Search for the cell housing the specified text and yield its (X, Y) center coordinate. 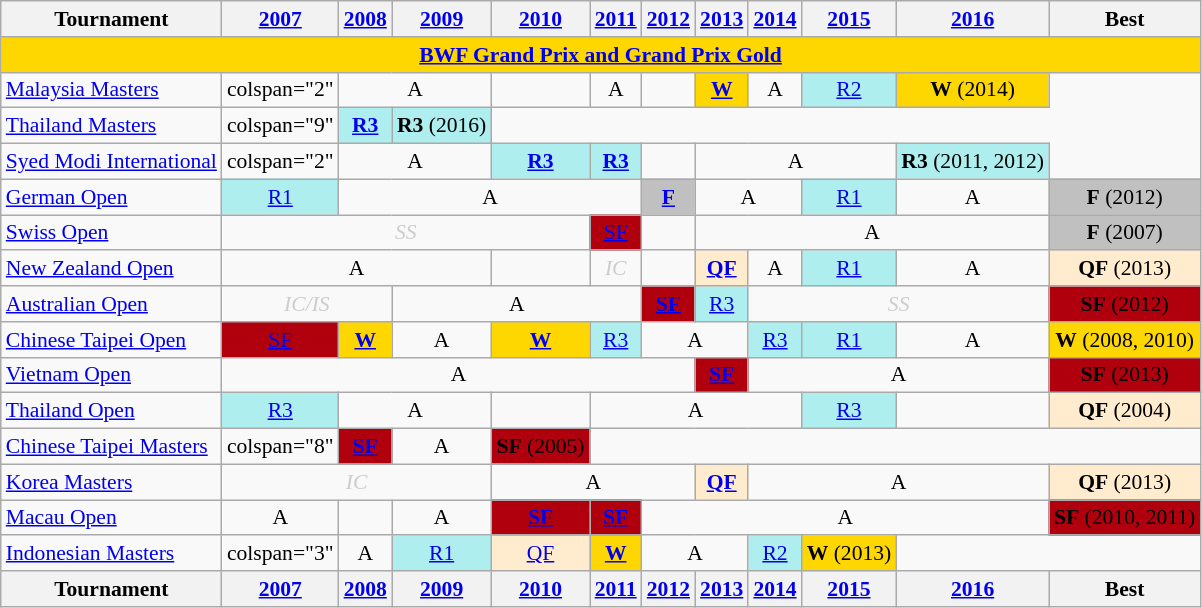
R3 (2011, 2012) (972, 162)
W (2013) (850, 554)
F (2012) (1124, 197)
R3 (2016) (442, 126)
Chinese Taipei Masters (112, 447)
W (2014) (972, 90)
Chinese Taipei Open (112, 340)
New Zealand Open (112, 269)
Syed Modi International (112, 162)
SF (2005) (540, 447)
Malaysia Masters (112, 90)
Swiss Open (112, 233)
Korea Masters (112, 482)
F (668, 197)
QF (2004) (1124, 411)
Thailand Masters (112, 126)
SF (2013) (1124, 375)
SF (2010, 2011) (1124, 518)
Vietnam Open (112, 375)
SF (2012) (1124, 304)
colspan="9" (280, 126)
German Open (112, 197)
IC/IS (307, 304)
colspan="3" (280, 554)
Thailand Open (112, 411)
F (2007) (1124, 233)
Australian Open (112, 304)
colspan="8" (280, 447)
Indonesian Masters (112, 554)
W (2008, 2010) (1124, 340)
BWF Grand Prix and Grand Prix Gold (601, 55)
Macau Open (112, 518)
